From the cell containing the given text, extract its center point as (x, y) coordinate. 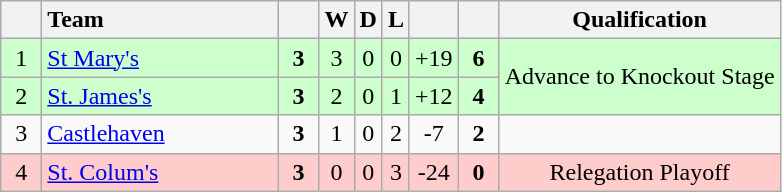
6 (478, 58)
Advance to Knockout Stage (640, 77)
+12 (434, 96)
L (396, 20)
Team (160, 20)
Relegation Playoff (640, 172)
Castlehaven (160, 134)
D (368, 20)
-24 (434, 172)
-7 (434, 134)
St. Colum's (160, 172)
+19 (434, 58)
St. James's (160, 96)
W (336, 20)
Qualification (640, 20)
St Mary's (160, 58)
